Output the [x, y] coordinate of the center of the cell containing the given text.  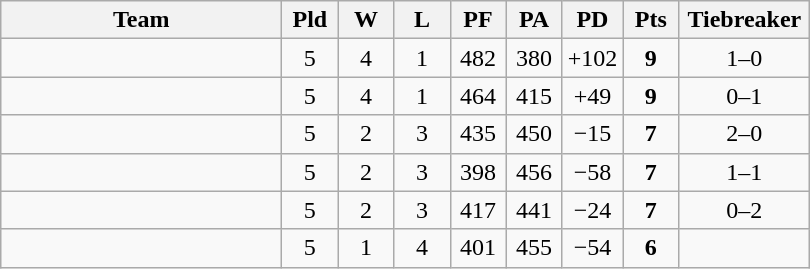
+49 [592, 96]
482 [478, 58]
398 [478, 172]
380 [534, 58]
455 [534, 248]
Pts [651, 20]
−24 [592, 210]
−54 [592, 248]
415 [534, 96]
Pld [310, 20]
401 [478, 248]
1–0 [744, 58]
464 [478, 96]
+102 [592, 58]
PD [592, 20]
2–0 [744, 134]
450 [534, 134]
456 [534, 172]
PF [478, 20]
441 [534, 210]
0–2 [744, 210]
435 [478, 134]
W [366, 20]
Tiebreaker [744, 20]
−15 [592, 134]
1–1 [744, 172]
0–1 [744, 96]
L [422, 20]
6 [651, 248]
PA [534, 20]
−58 [592, 172]
Team [142, 20]
417 [478, 210]
